Scan for the cell matching the given text and deliver its (x, y) coordinate at center. 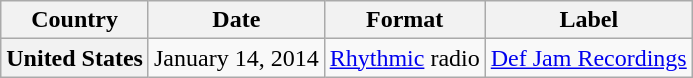
Country (75, 20)
January 14, 2014 (236, 58)
Rhythmic radio (404, 58)
Format (404, 20)
United States (75, 58)
Date (236, 20)
Label (588, 20)
Def Jam Recordings (588, 58)
